Return the [x, y] coordinate for the center point of the cell that contains the specified text.  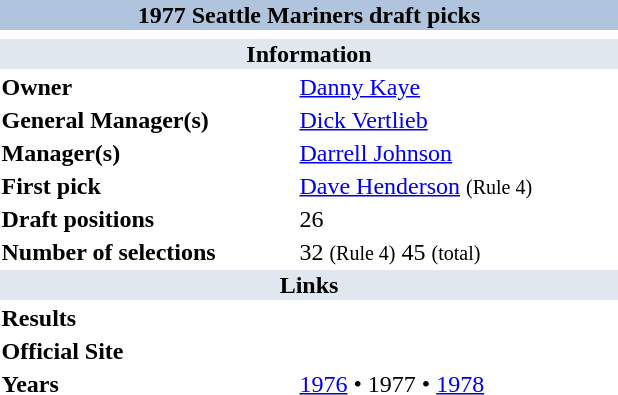
Owner [148, 87]
Draft positions [148, 219]
Links [309, 285]
32 (Rule 4) 45 (total) [458, 252]
First pick [148, 186]
General Manager(s) [148, 120]
Results [148, 318]
Information [309, 54]
Darrell Johnson [458, 153]
Official Site [148, 351]
Number of selections [148, 252]
Danny Kaye [458, 87]
Dick Vertlieb [458, 120]
26 [458, 219]
Manager(s) [148, 153]
Dave Henderson (Rule 4) [458, 186]
1977 Seattle Mariners draft picks [309, 15]
